Return the [x, y] coordinate for the center point of the cell that contains the specified text.  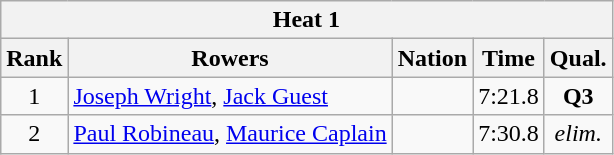
Heat 1 [306, 20]
1 [34, 96]
Time [509, 58]
7:30.8 [509, 134]
Qual. [578, 58]
Rowers [230, 58]
Q3 [578, 96]
Rank [34, 58]
2 [34, 134]
elim. [578, 134]
Nation [432, 58]
7:21.8 [509, 96]
Paul Robineau, Maurice Caplain [230, 134]
Joseph Wright, Jack Guest [230, 96]
